Return the (x, y) coordinate for the center point of the cell that contains the specified text.  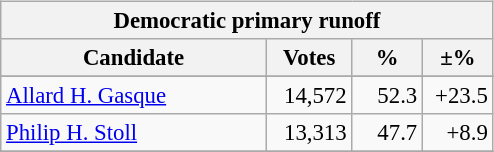
14,572 (309, 96)
Democratic primary runoff (247, 21)
47.7 (388, 133)
+23.5 (458, 96)
% (388, 58)
+8.9 (458, 133)
Candidate (134, 58)
±% (458, 58)
Votes (309, 58)
Philip H. Stoll (134, 133)
13,313 (309, 133)
52.3 (388, 96)
Allard H. Gasque (134, 96)
